Identify which cell holds the provided text, then report its [X, Y] central coordinate. 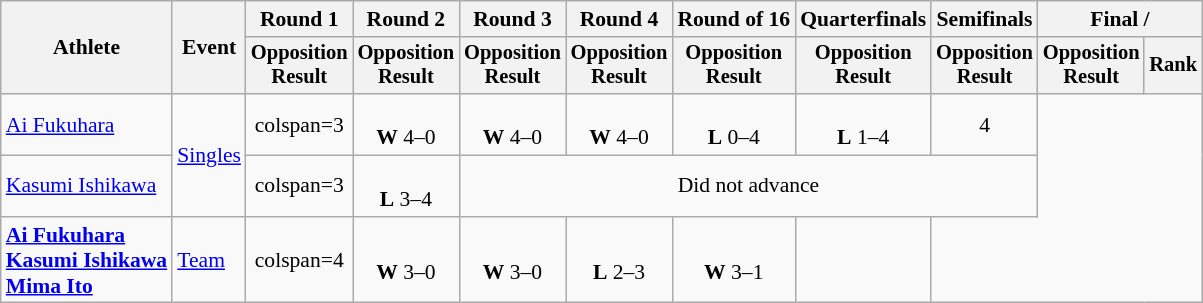
Kasumi Ishikawa [86, 186]
Rank [1173, 66]
Singles [209, 155]
Final / [1120, 19]
L 1–4 [863, 124]
Event [209, 48]
Athlete [86, 48]
Quarterfinals [863, 19]
Round 1 [300, 19]
L 3–4 [406, 186]
Ai Fukuhara [86, 124]
Round 2 [406, 19]
Round 4 [620, 19]
Did not advance [748, 186]
Round 3 [512, 19]
Semifinals [984, 19]
L 0–4 [734, 124]
Round of 16 [734, 19]
4 [984, 124]
